Identify which cell holds the provided text, then report its (x, y) central coordinate. 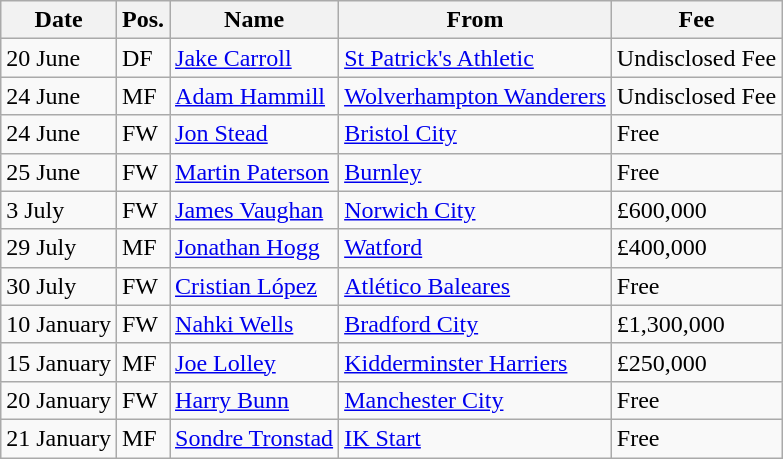
St Patrick's Athletic (476, 58)
20 June (59, 58)
Bradford City (476, 324)
Jon Stead (254, 134)
29 July (59, 248)
Jake Carroll (254, 58)
15 January (59, 362)
Nahki Wells (254, 324)
21 January (59, 438)
Harry Bunn (254, 400)
Watford (476, 248)
IK Start (476, 438)
James Vaughan (254, 210)
Manchester City (476, 400)
Cristian López (254, 286)
Martin Paterson (254, 172)
Atlético Baleares (476, 286)
10 January (59, 324)
30 July (59, 286)
£400,000 (696, 248)
Pos. (142, 20)
Joe Lolley (254, 362)
20 January (59, 400)
25 June (59, 172)
From (476, 20)
£1,300,000 (696, 324)
£600,000 (696, 210)
Name (254, 20)
Adam Hammill (254, 96)
Date (59, 20)
Sondre Tronstad (254, 438)
Jonathan Hogg (254, 248)
Norwich City (476, 210)
Kidderminster Harriers (476, 362)
DF (142, 58)
3 July (59, 210)
£250,000 (696, 362)
Burnley (476, 172)
Fee (696, 20)
Bristol City (476, 134)
Wolverhampton Wanderers (476, 96)
